Extract the (X, Y) coordinate from the center of the cell holding the provided text.  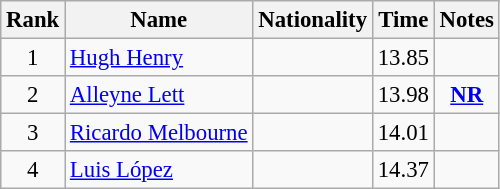
1 (33, 58)
NR (466, 95)
14.37 (403, 170)
Name (159, 20)
Ricardo Melbourne (159, 133)
Luis López (159, 170)
3 (33, 133)
Nationality (312, 20)
13.98 (403, 95)
Time (403, 20)
4 (33, 170)
14.01 (403, 133)
Hugh Henry (159, 58)
13.85 (403, 58)
Notes (466, 20)
Rank (33, 20)
Alleyne Lett (159, 95)
2 (33, 95)
